Find where the given text appears and provide that cell's center as [X, Y] coordinate. 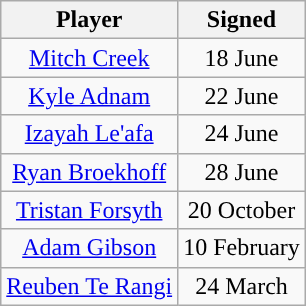
Izayah Le'afa [90, 134]
Kyle Adnam [90, 96]
18 June [242, 58]
Player [90, 20]
22 June [242, 96]
Tristan Forsyth [90, 210]
24 March [242, 286]
20 October [242, 210]
Signed [242, 20]
24 June [242, 134]
10 February [242, 248]
28 June [242, 172]
Mitch Creek [90, 58]
Ryan Broekhoff [90, 172]
Adam Gibson [90, 248]
Reuben Te Rangi [90, 286]
